For the text-containing cell, return its midpoint in [X, Y] coordinate format. 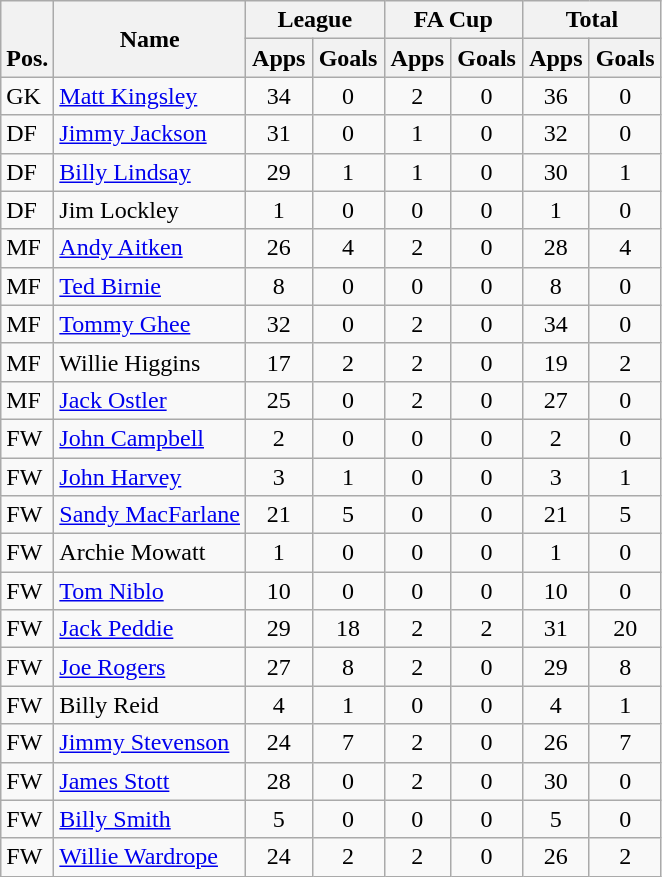
25 [278, 400]
Jack Peddie [150, 629]
18 [348, 629]
Tom Niblo [150, 591]
Pos. [28, 39]
Billy Smith [150, 819]
Jimmy Jackson [150, 134]
Billy Reid [150, 705]
Matt Kingsley [150, 96]
Sandy MacFarlane [150, 515]
Name [150, 39]
Willie Higgins [150, 362]
Tommy Ghee [150, 324]
Total [592, 20]
Andy Aitken [150, 248]
20 [625, 629]
James Stott [150, 781]
Ted Birnie [150, 286]
League [314, 20]
Archie Mowatt [150, 553]
Joe Rogers [150, 667]
Jack Ostler [150, 400]
36 [556, 96]
Billy Lindsay [150, 172]
John Harvey [150, 477]
19 [556, 362]
17 [278, 362]
Jim Lockley [150, 210]
FA Cup [454, 20]
John Campbell [150, 438]
GK [28, 96]
Jimmy Stevenson [150, 743]
Willie Wardrope [150, 857]
